For the text-containing cell, return its midpoint in [X, Y] coordinate format. 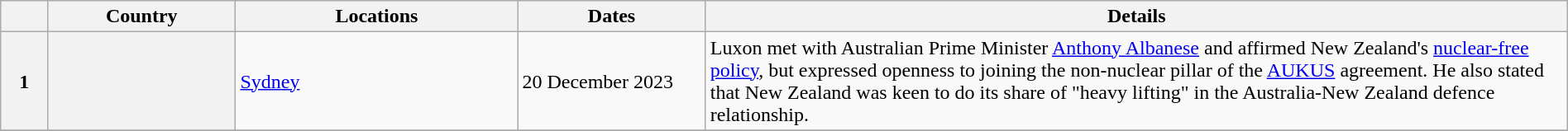
Locations [377, 16]
Details [1136, 16]
Dates [612, 16]
1 [25, 81]
Country [142, 16]
Sydney [377, 81]
20 December 2023 [612, 81]
